Scan for the cell matching the given text and deliver its (X, Y) coordinate at center. 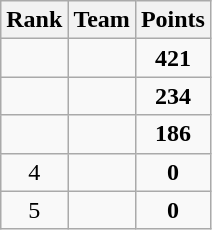
421 (172, 58)
4 (34, 172)
5 (34, 210)
Rank (34, 20)
Team (102, 20)
186 (172, 134)
234 (172, 96)
Points (172, 20)
